Provide the (X, Y) coordinate of the cell's center where the given text is located.  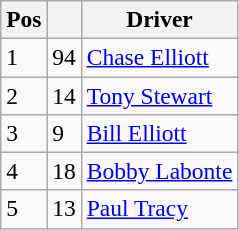
18 (64, 171)
13 (64, 209)
Bill Elliott (159, 133)
Paul Tracy (159, 209)
1 (24, 57)
14 (64, 95)
Bobby Labonte (159, 171)
5 (24, 209)
2 (24, 95)
Tony Stewart (159, 95)
Pos (24, 19)
Chase Elliott (159, 57)
94 (64, 57)
4 (24, 171)
3 (24, 133)
9 (64, 133)
Driver (159, 19)
